Return (X, Y) of the center of cell containing provided text 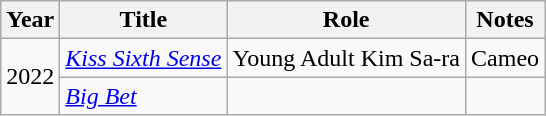
Role (346, 20)
Kiss Sixth Sense (144, 58)
Big Bet (144, 96)
Young Adult Kim Sa-ra (346, 58)
Notes (506, 20)
Cameo (506, 58)
2022 (30, 77)
Title (144, 20)
Year (30, 20)
